Locate the cell with the specified text and output its (X, Y) center coordinate. 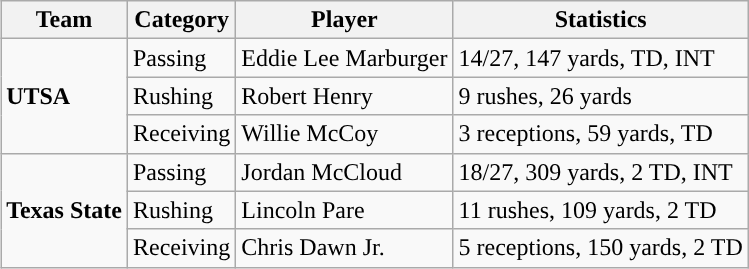
Eddie Lee Marburger (344, 58)
5 receptions, 150 yards, 2 TD (600, 248)
Chris Dawn Jr. (344, 248)
14/27, 147 yards, TD, INT (600, 58)
Category (181, 20)
Team (64, 20)
9 rushes, 26 yards (600, 96)
Texas State (64, 210)
18/27, 309 yards, 2 TD, INT (600, 172)
UTSA (64, 96)
3 receptions, 59 yards, TD (600, 134)
Robert Henry (344, 96)
Jordan McCloud (344, 172)
Lincoln Pare (344, 210)
Statistics (600, 20)
Player (344, 20)
Willie McCoy (344, 134)
11 rushes, 109 yards, 2 TD (600, 210)
